Return (x, y) of the center of cell containing provided text 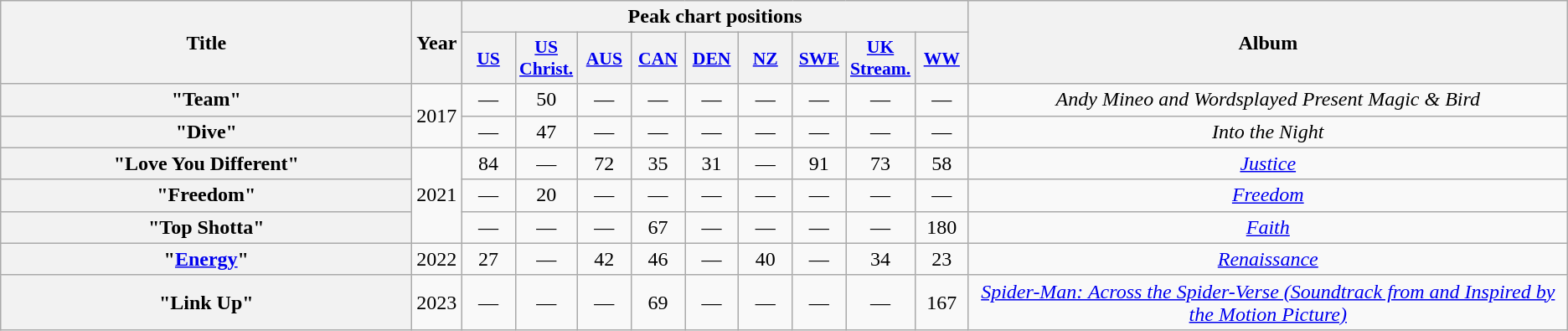
US Christ. (546, 59)
"Link Up" (206, 302)
2021 (437, 195)
46 (658, 259)
Faith (1268, 227)
84 (488, 163)
72 (604, 163)
WW (941, 59)
Justice (1268, 163)
US (488, 59)
27 (488, 259)
Year (437, 42)
2022 (437, 259)
34 (880, 259)
40 (766, 259)
31 (712, 163)
"Team" (206, 100)
Spider-Man: Across the Spider-Verse (Soundtrack from and Inspired by the Motion Picture) (1268, 302)
"Energy" (206, 259)
"Top Shotta" (206, 227)
AUS (604, 59)
2023 (437, 302)
180 (941, 227)
91 (819, 163)
35 (658, 163)
167 (941, 302)
"Love You Different" (206, 163)
2017 (437, 116)
DEN (712, 59)
Into the Night (1268, 132)
NZ (766, 59)
67 (658, 227)
UK Stream. (880, 59)
20 (546, 195)
58 (941, 163)
50 (546, 100)
73 (880, 163)
69 (658, 302)
Andy Mineo and Wordsplayed Present Magic & Bird (1268, 100)
Album (1268, 42)
"Dive" (206, 132)
Peak chart positions (715, 17)
SWE (819, 59)
47 (546, 132)
CAN (658, 59)
Renaissance (1268, 259)
Title (206, 42)
42 (604, 259)
Freedom (1268, 195)
"Freedom" (206, 195)
23 (941, 259)
